Extract the (x, y) coordinate from the center of the cell holding the provided text.  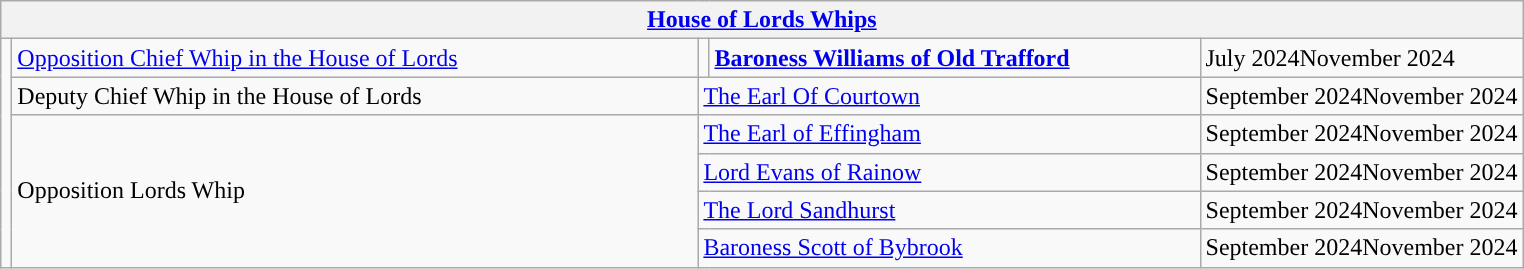
Lord Evans of Rainow (949, 172)
The Earl of Effingham (949, 134)
Opposition Chief Whip in the House of Lords (355, 58)
Deputy Chief Whip in the House of Lords (355, 96)
Baroness Scott of Bybrook (949, 248)
Opposition Lords Whip (355, 191)
Baroness Williams of Old Trafford (954, 58)
The Lord Sandhurst (949, 210)
July 2024November 2024 (1362, 58)
The Earl Of Courtown (949, 96)
House of Lords Whips (762, 20)
